Pinpoint the cell where the given text exists, returning its [x, y] midpoint coordinate. 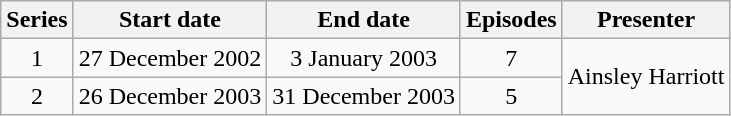
3 January 2003 [364, 58]
Episodes [511, 20]
Series [37, 20]
27 December 2002 [170, 58]
7 [511, 58]
26 December 2003 [170, 96]
31 December 2003 [364, 96]
Start date [170, 20]
1 [37, 58]
5 [511, 96]
Ainsley Harriott [646, 77]
2 [37, 96]
Presenter [646, 20]
End date [364, 20]
